Pinpoint the cell where the given text exists, returning its (X, Y) midpoint coordinate. 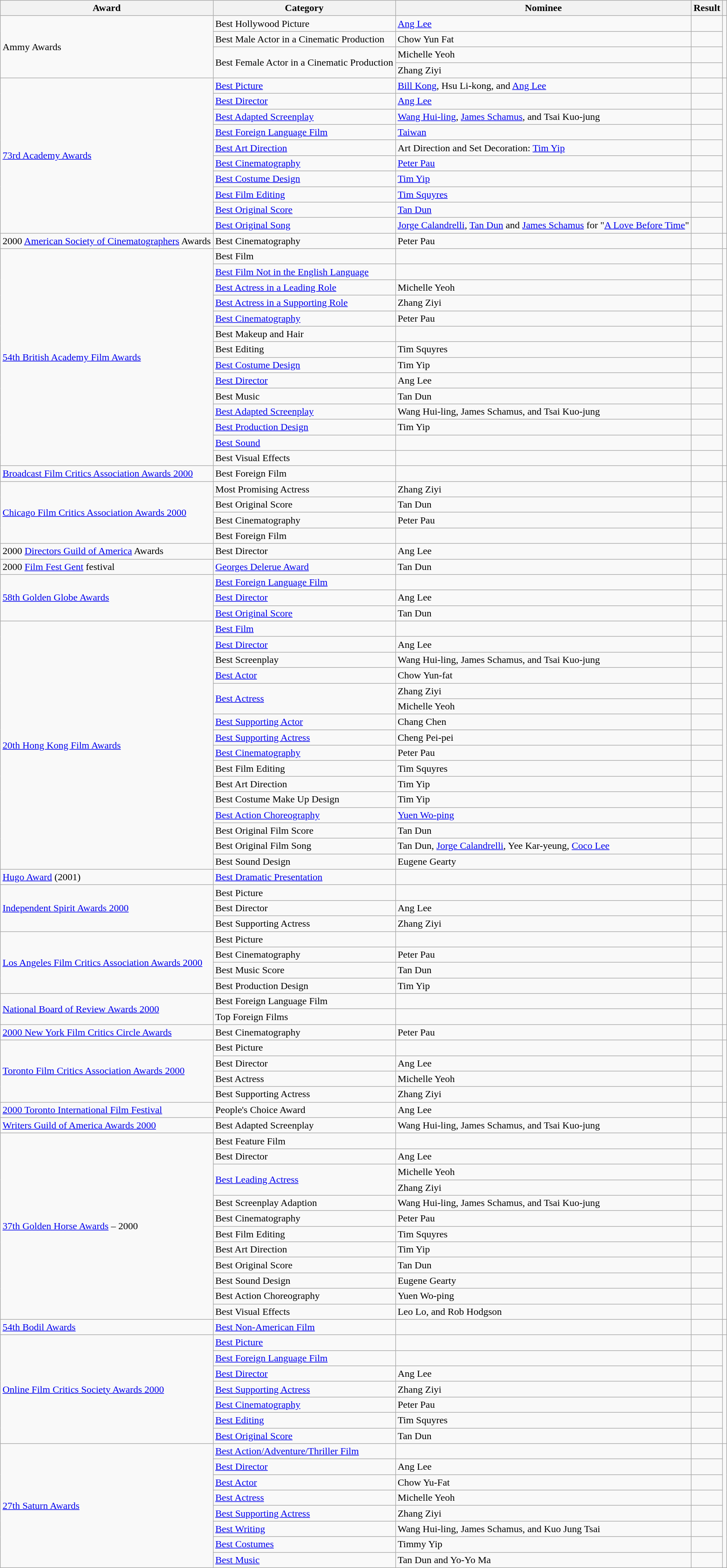
37th Golden Horse Awards – 2000 (107, 1226)
Toronto Film Critics Association Awards 2000 (107, 1071)
National Board of Review Awards 2000 (107, 1009)
27th Saturn Awards (107, 1506)
Ammy Awards (107, 47)
Best Action/Adventure/Thriller Film (304, 1451)
Best Screenplay Adaption (304, 1203)
Category (304, 8)
Bill Kong, Hsu Li-kong, and Ang Lee (543, 86)
Best Dramatic Presentation (304, 877)
Cheng Pei-pei (543, 738)
54th British Academy Film Awards (107, 357)
Writers Guild of America Awards 2000 (107, 1125)
Best Leading Actress (304, 1179)
Best Supporting Actor (304, 722)
2000 Film Fest Gent festival (107, 567)
54th Bodil Awards (107, 1327)
Best Makeup and Hair (304, 334)
Independent Spirit Awards 2000 (107, 908)
Georges Delerue Award (304, 567)
Taiwan (543, 132)
Best Sound (304, 442)
Most Promising Actress (304, 489)
Timmy Yip (543, 1544)
Jorge Calandrelli, Tan Dun and James Schamus for "A Love Before Time" (543, 225)
Best Screenplay (304, 660)
Best Music Score (304, 970)
Best Actress in a Supporting Role (304, 303)
Chang Chen (543, 722)
Leo Lo, and Rob Hodgson (543, 1312)
73rd Academy Awards (107, 156)
Result (707, 8)
Best Male Actor in a Cinematic Production (304, 39)
Best Feature Film (304, 1141)
Award (107, 8)
Best Non-American Film (304, 1327)
Best Original Film Song (304, 846)
Chow Yun-fat (543, 675)
Best Costume Make Up Design (304, 799)
Tan Dun, Jorge Calandrelli, Yee Kar-yeung, Coco Lee (543, 846)
Best Female Actor in a Cinematic Production (304, 62)
Chow Yu-Fat (543, 1482)
2000 New York Film Critics Circle Awards (107, 1032)
Chow Yun Fat (543, 39)
Best Hollywood Picture (304, 24)
Wang Hui-ling, James Schamus, and Kuo Jung Tsai (543, 1529)
Best Film Not in the English Language (304, 272)
20th Hong Kong Film Awards (107, 745)
Chicago Film Critics Association Awards 2000 (107, 512)
Art Direction and Set Decoration: Tim Yip (543, 148)
Nominee (543, 8)
Los Angeles Film Critics Association Awards 2000 (107, 962)
Broadcast Film Critics Association Awards 2000 (107, 474)
Best Writing (304, 1529)
Best Original Song (304, 225)
Tan Dun and Yo-Yo Ma (543, 1560)
Best Costumes (304, 1544)
Best Original Film Score (304, 830)
Hugo Award (2001) (107, 877)
2000 American Society of Cinematographers Awards (107, 241)
2000 Directors Guild of America Awards (107, 551)
58th Golden Globe Awards (107, 598)
2000 Toronto International Film Festival (107, 1110)
Online Film Critics Society Awards 2000 (107, 1389)
Top Foreign Films (304, 1017)
Best Actress in a Leading Role (304, 287)
People's Choice Award (304, 1110)
